From the cell containing the given text, extract its center point as (x, y) coordinate. 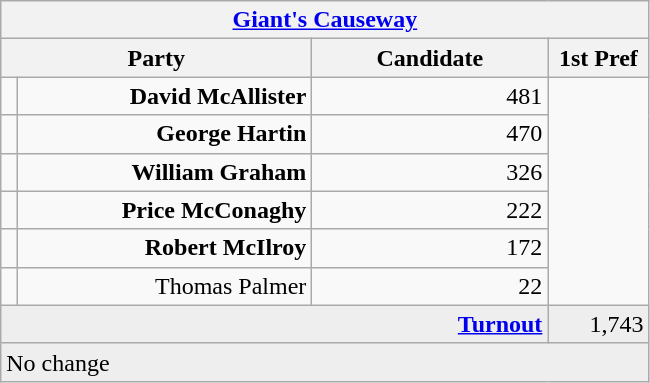
222 (430, 210)
481 (430, 96)
Turnout (274, 324)
172 (430, 248)
George Hartin (164, 134)
No change (325, 362)
William Graham (164, 172)
Price McConaghy (164, 210)
Robert McIlroy (164, 248)
326 (430, 172)
David McAllister (164, 96)
470 (430, 134)
22 (430, 286)
1st Pref (598, 58)
Giant's Causeway (325, 20)
Party (156, 58)
1,743 (598, 324)
Candidate (430, 58)
Thomas Palmer (164, 286)
